Provide the [x, y] coordinate of the cell's center where the given text is located.  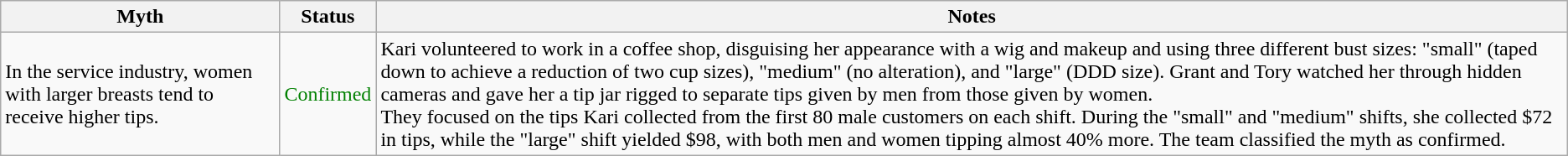
In the service industry, women with larger breasts tend to receive higher tips. [141, 94]
Myth [141, 17]
Confirmed [328, 94]
Status [328, 17]
Notes [972, 17]
